Capture the cell that displays the provided text and extract its [x, y] central coordinate. 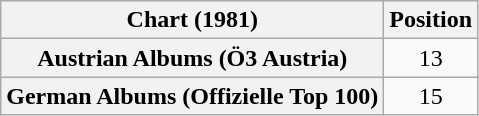
German Albums (Offizielle Top 100) [192, 96]
Chart (1981) [192, 20]
Position [431, 20]
13 [431, 58]
15 [431, 96]
Austrian Albums (Ö3 Austria) [192, 58]
